Detect which cell encompasses the target text, then output its (X, Y) center coordinate. 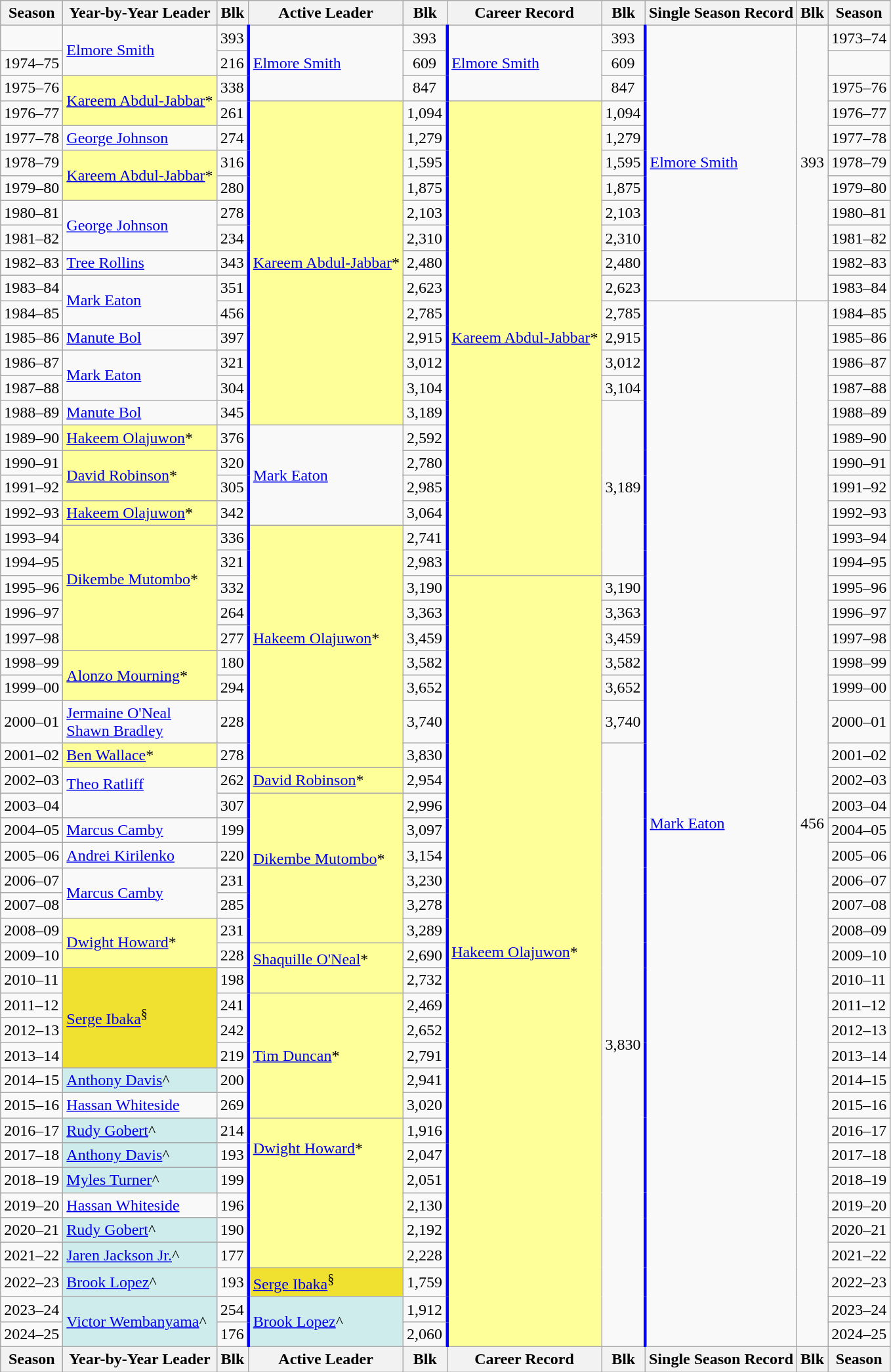
200 (232, 1080)
280 (232, 188)
262 (232, 781)
2,780 (425, 463)
277 (232, 637)
180 (232, 662)
3,097 (425, 830)
2,791 (425, 1055)
2,228 (425, 1255)
Tree Rollins (140, 263)
2,592 (425, 438)
316 (232, 163)
2,741 (425, 538)
261 (232, 113)
3,064 (425, 513)
Andrei Kirilenko (140, 855)
338 (232, 88)
216 (232, 63)
3,289 (425, 930)
2,996 (425, 805)
1,916 (425, 1130)
269 (232, 1105)
2,051 (425, 1180)
Jaren Jackson Jr.^ (140, 1255)
241 (232, 1005)
2,941 (425, 1080)
Ben Wallace* (140, 756)
336 (232, 538)
332 (232, 588)
Victor Wembanyama^ (140, 1321)
274 (232, 138)
234 (232, 238)
198 (232, 980)
397 (232, 338)
3,230 (425, 880)
320 (232, 463)
2,130 (425, 1205)
219 (232, 1055)
2,469 (425, 1005)
Alonzo Mourning* (140, 675)
214 (232, 1130)
177 (232, 1255)
2,983 (425, 563)
2,732 (425, 980)
Myles Turner^ (140, 1180)
242 (232, 1030)
1973–74 (860, 38)
264 (232, 612)
2,985 (425, 488)
2,954 (425, 781)
2,192 (425, 1230)
351 (232, 288)
176 (232, 1334)
190 (232, 1230)
285 (232, 905)
304 (232, 388)
3,020 (425, 1105)
Shaquille O'Neal* (326, 968)
2,652 (425, 1030)
1,759 (425, 1283)
2,690 (425, 955)
Jermaine O'NealShawn Bradley (140, 721)
254 (232, 1309)
1,912 (425, 1309)
Theo Ratliff (140, 793)
2,060 (425, 1334)
3,278 (425, 905)
376 (232, 438)
196 (232, 1205)
345 (232, 413)
Tim Duncan* (326, 1055)
294 (232, 687)
2,047 (425, 1155)
3,154 (425, 855)
343 (232, 263)
220 (232, 855)
342 (232, 513)
305 (232, 488)
1974–75 (31, 63)
307 (232, 805)
